Extract the (X, Y) coordinate from the center of the cell holding the provided text.  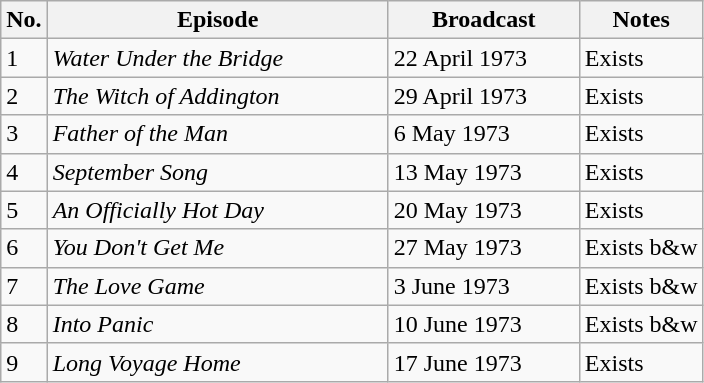
The Witch of Addington (218, 96)
You Don't Get Me (218, 248)
10 June 1973 (484, 324)
27 May 1973 (484, 248)
Broadcast (484, 20)
7 (24, 286)
Father of the Man (218, 134)
1 (24, 58)
No. (24, 20)
5 (24, 210)
8 (24, 324)
29 April 1973 (484, 96)
Water Under the Bridge (218, 58)
13 May 1973 (484, 172)
6 (24, 248)
An Officially Hot Day (218, 210)
Notes (641, 20)
Long Voyage Home (218, 362)
September Song (218, 172)
6 May 1973 (484, 134)
Into Panic (218, 324)
20 May 1973 (484, 210)
The Love Game (218, 286)
17 June 1973 (484, 362)
3 June 1973 (484, 286)
9 (24, 362)
22 April 1973 (484, 58)
4 (24, 172)
3 (24, 134)
Episode (218, 20)
2 (24, 96)
